Return (X, Y) of the center of cell containing provided text 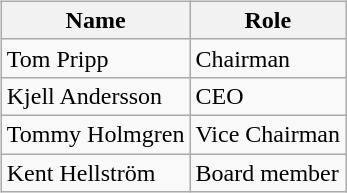
Role (268, 20)
CEO (268, 96)
Tommy Holmgren (96, 134)
Board member (268, 173)
Chairman (268, 58)
Name (96, 20)
Kjell Andersson (96, 96)
Tom Pripp (96, 58)
Kent Hellström (96, 173)
Vice Chairman (268, 134)
